Detect which cell encompasses the target text, then output its [x, y] center coordinate. 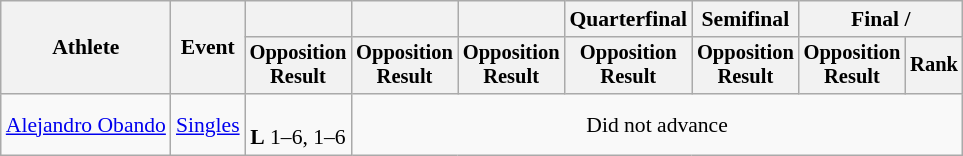
Event [208, 48]
Semifinal [746, 19]
Did not advance [657, 124]
Quarterfinal [628, 19]
Athlete [86, 48]
Alejandro Obando [86, 124]
Singles [208, 124]
Final / [881, 19]
Rank [934, 66]
L 1–6, 1–6 [298, 124]
